Identify which cell holds the provided text, then report its (x, y) central coordinate. 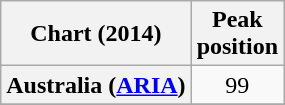
Chart (2014) (96, 34)
Peakposition (237, 34)
Australia (ARIA) (96, 85)
99 (237, 85)
